Return the [x, y] coordinate for the center point of the cell that contains the specified text.  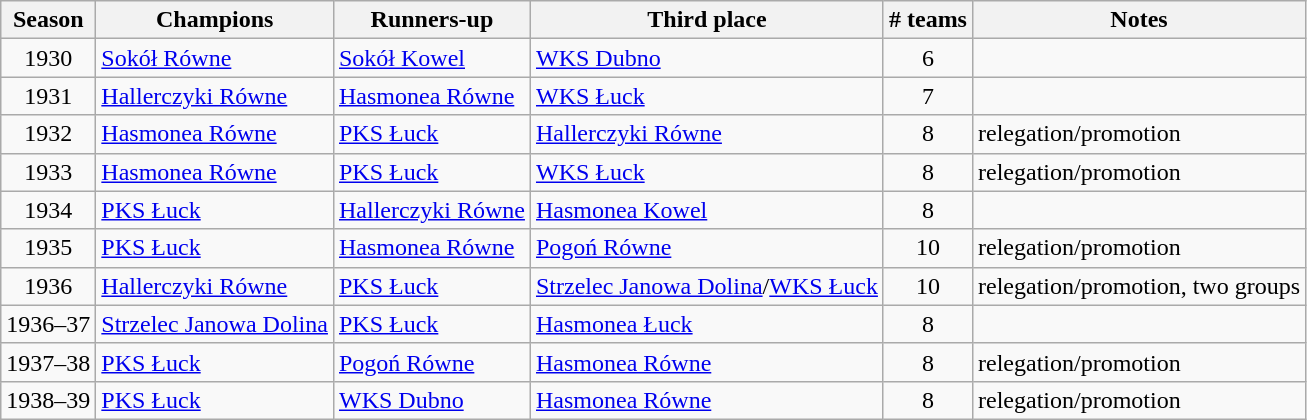
1935 [48, 248]
1936 [48, 286]
6 [928, 58]
Third place [706, 20]
Hasmonea Łuck [706, 324]
# teams [928, 20]
1937–38 [48, 362]
1933 [48, 172]
1930 [48, 58]
Sokół Równe [215, 58]
1936–37 [48, 324]
1934 [48, 210]
Season [48, 20]
Strzelec Janowa Dolina/WKS Łuck [706, 286]
Runners-up [432, 20]
Strzelec Janowa Dolina [215, 324]
Notes [1138, 20]
relegation/promotion, two groups [1138, 286]
Sokół Kowel [432, 58]
7 [928, 96]
Hasmonea Kowel [706, 210]
Champions [215, 20]
1931 [48, 96]
1932 [48, 134]
1938–39 [48, 400]
